Identify which cell holds the provided text, then report its (X, Y) central coordinate. 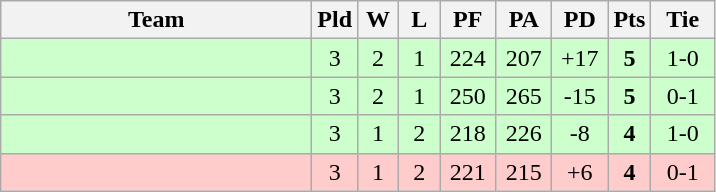
L (420, 20)
226 (524, 134)
250 (468, 96)
PD (580, 20)
Tie (683, 20)
Pld (335, 20)
221 (468, 172)
218 (468, 134)
PF (468, 20)
215 (524, 172)
224 (468, 58)
Pts (630, 20)
-8 (580, 134)
+6 (580, 172)
W (378, 20)
PA (524, 20)
207 (524, 58)
-15 (580, 96)
Team (156, 20)
265 (524, 96)
+17 (580, 58)
